Locate the cell with the specified text and output its (X, Y) center coordinate. 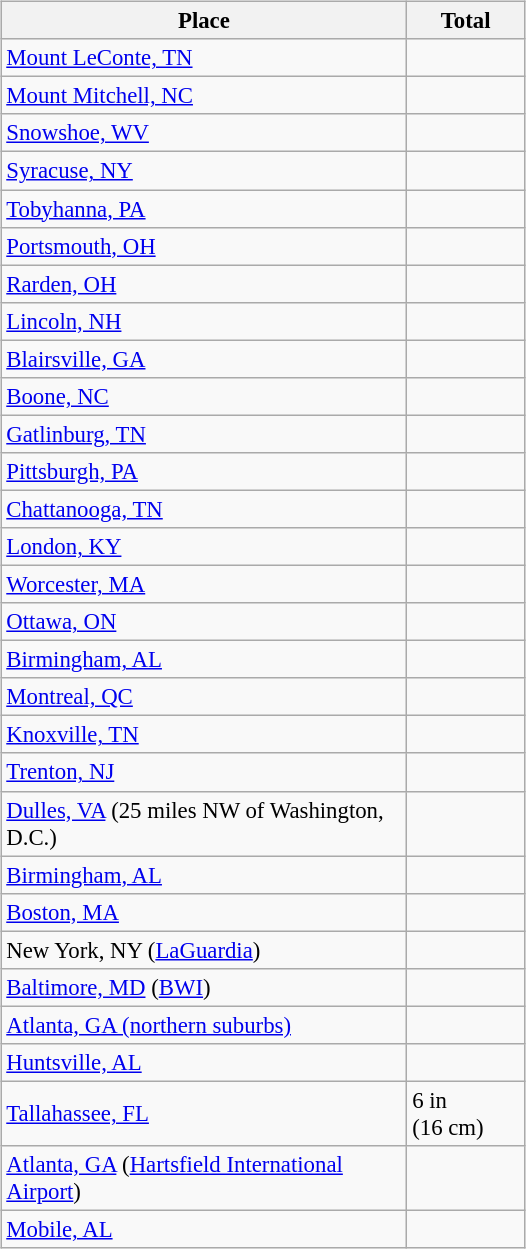
New York, NY (LaGuardia) (204, 950)
Total (466, 21)
Mount LeConte, TN (204, 58)
Ottawa, ON (204, 622)
Chattanooga, TN (204, 509)
Trenton, NJ (204, 772)
Snowshoe, WV (204, 133)
Portsmouth, OH (204, 246)
Syracuse, NY (204, 171)
Worcester, MA (204, 584)
Baltimore, MD (BWI) (204, 987)
Mount Mitchell, NC (204, 96)
Boone, NC (204, 396)
Gatlinburg, TN (204, 434)
Atlanta, GA (northern suburbs) (204, 1025)
Place (204, 21)
Knoxville, TN (204, 735)
Pittsburgh, PA (204, 472)
Rarden, OH (204, 284)
London, KY (204, 547)
Mobile, AL (204, 1229)
6 in (16 cm) (466, 1114)
Dulles, VA (25 miles NW of Washington, D.C.) (204, 824)
Montreal, QC (204, 697)
Atlanta, GA (Hartsfield International Airport) (204, 1178)
Lincoln, NH (204, 321)
Boston, MA (204, 912)
Huntsville, AL (204, 1063)
Tobyhanna, PA (204, 209)
Tallahassee, FL (204, 1114)
Blairsville, GA (204, 359)
